Determine the [x, y] coordinate at the center of the cell enclosing the given text.  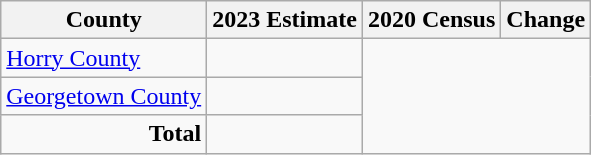
2023 Estimate [285, 20]
2020 Census [431, 20]
County [104, 20]
Change [546, 20]
Georgetown County [104, 96]
Total [104, 134]
Horry County [104, 58]
